Pinpoint the cell where the given text exists, returning its (X, Y) midpoint coordinate. 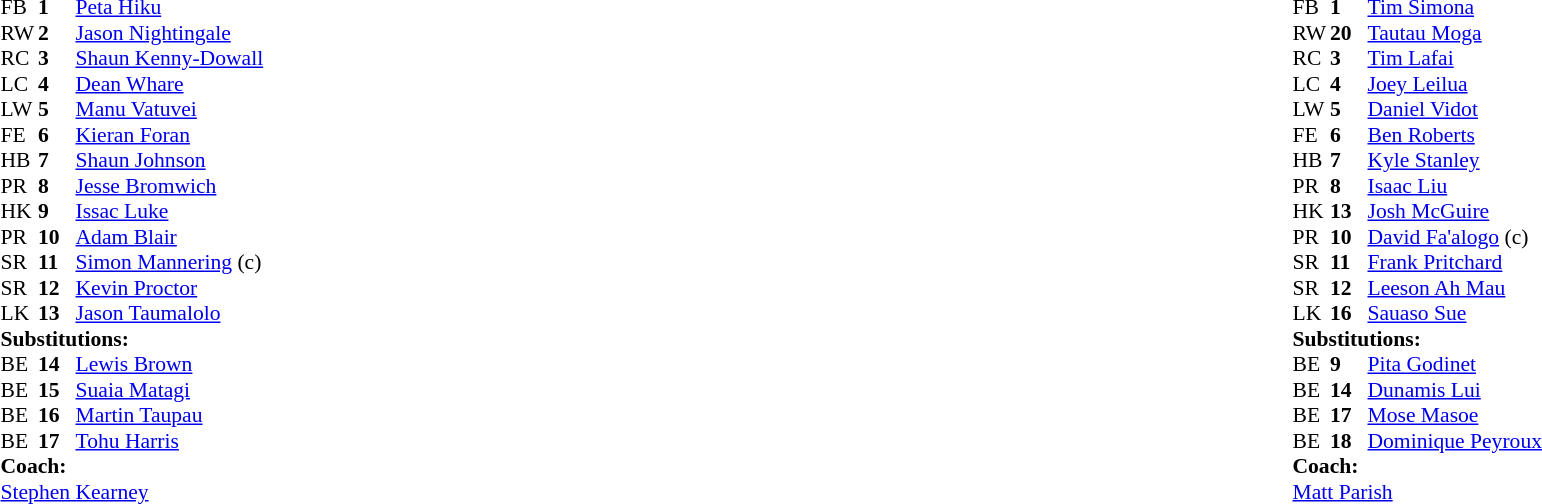
Manu Vatuvei (170, 109)
David Fa'alogo (c) (1454, 237)
2 (57, 33)
Adam Blair (170, 237)
20 (1349, 33)
Suaia Matagi (170, 390)
Frank Pritchard (1454, 263)
Tim Lafai (1454, 59)
Tohu Harris (170, 441)
Shaun Johnson (170, 161)
Lewis Brown (170, 365)
18 (1349, 441)
Jason Nightingale (170, 33)
Tautau Moga (1454, 33)
Jason Taumalolo (170, 313)
Issac Luke (170, 211)
Dean Whare (170, 84)
Shaun Kenny-Dowall (170, 59)
Jesse Bromwich (170, 186)
Mose Masoe (1454, 415)
Kieran Foran (170, 135)
Isaac Liu (1454, 186)
Daniel Vidot (1454, 109)
Pita Godinet (1454, 365)
Ben Roberts (1454, 135)
Kyle Stanley (1454, 161)
Kevin Proctor (170, 288)
15 (57, 390)
Josh McGuire (1454, 211)
Martin Taupau (170, 415)
Joey Leilua (1454, 84)
Dominique Peyroux (1454, 441)
Leeson Ah Mau (1454, 288)
Sauaso Sue (1454, 313)
Dunamis Lui (1454, 390)
Simon Mannering (c) (170, 263)
